For the text-containing cell, return its midpoint in [x, y] coordinate format. 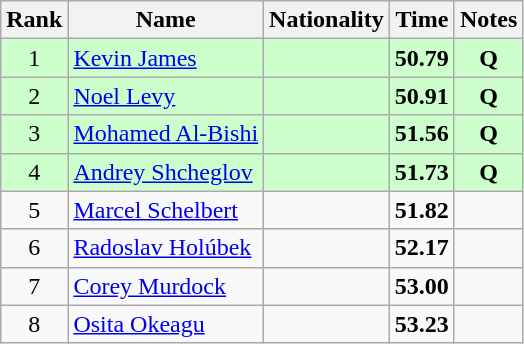
Nationality [327, 20]
6 [34, 248]
3 [34, 134]
52.17 [422, 248]
8 [34, 324]
53.23 [422, 324]
Corey Murdock [166, 286]
5 [34, 210]
Time [422, 20]
51.73 [422, 172]
Notes [488, 20]
Kevin James [166, 58]
Marcel Schelbert [166, 210]
51.56 [422, 134]
1 [34, 58]
7 [34, 286]
4 [34, 172]
Name [166, 20]
Andrey Shcheglov [166, 172]
50.79 [422, 58]
2 [34, 96]
Mohamed Al-Bishi [166, 134]
Osita Okeagu [166, 324]
Noel Levy [166, 96]
Rank [34, 20]
Radoslav Holúbek [166, 248]
50.91 [422, 96]
53.00 [422, 286]
51.82 [422, 210]
